Capture the cell that displays the provided text and extract its [X, Y] central coordinate. 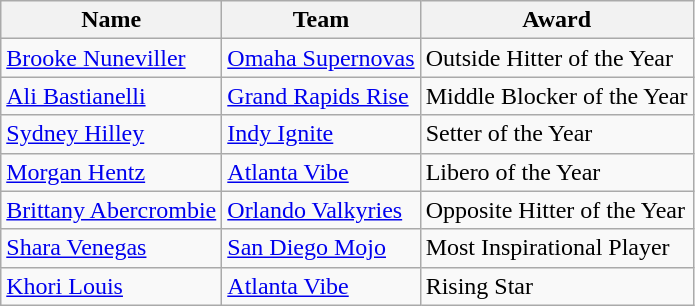
Award [556, 20]
Brooke Nuneviller [112, 58]
Setter of the Year [556, 134]
Khori Louis [112, 286]
Sydney Hilley [112, 134]
Orlando Valkyries [321, 210]
Morgan Hentz [112, 172]
San Diego Mojo [321, 248]
Opposite Hitter of the Year [556, 210]
Brittany Abercrombie [112, 210]
Grand Rapids Rise [321, 96]
Outside Hitter of the Year [556, 58]
Ali Bastianelli [112, 96]
Omaha Supernovas [321, 58]
Indy Ignite [321, 134]
Shara Venegas [112, 248]
Rising Star [556, 286]
Middle Blocker of the Year [556, 96]
Team [321, 20]
Libero of the Year [556, 172]
Most Inspirational Player [556, 248]
Name [112, 20]
